For the text-containing cell, return its midpoint in (x, y) coordinate format. 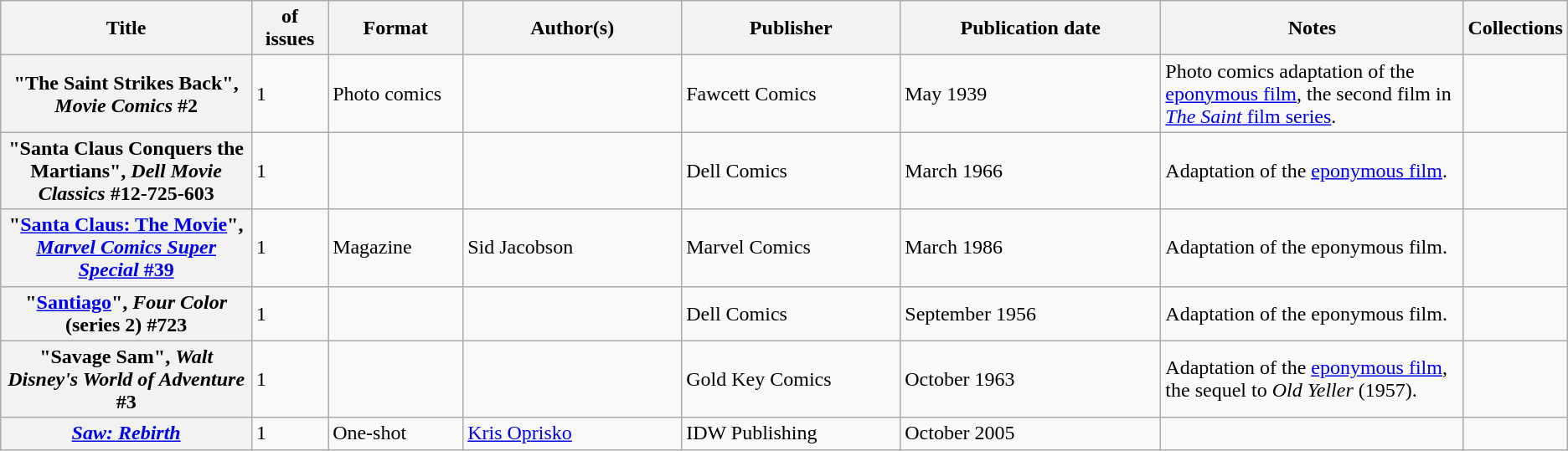
Magazine (395, 248)
Kris Oprisko (573, 433)
Notes (1312, 28)
"Santiago", Four Color (series 2) #723 (126, 313)
September 1956 (1030, 313)
March 1986 (1030, 248)
May 1939 (1030, 94)
Sid Jacobson (573, 248)
Saw: Rebirth (126, 433)
Format (395, 28)
"Savage Sam", Walt Disney's World of Adventure #3 (126, 379)
October 2005 (1030, 433)
Adaptation of the eponymous film, the sequel to Old Yeller (1957). (1312, 379)
Publisher (791, 28)
Title (126, 28)
One-shot (395, 433)
Author(s) (573, 28)
Gold Key Comics (791, 379)
Marvel Comics (791, 248)
Publication date (1030, 28)
Photo comics (395, 94)
March 1966 (1030, 171)
of issues (290, 28)
October 1963 (1030, 379)
"Santa Claus: The Movie", Marvel Comics Super Special #39 (126, 248)
"The Saint Strikes Back", Movie Comics #2 (126, 94)
Fawcett Comics (791, 94)
"Santa Claus Conquers the Martians", Dell Movie Classics #12-725-603 (126, 171)
Photo comics adaptation of the eponymous film, the second film in The Saint film series. (1312, 94)
IDW Publishing (791, 433)
Collections (1515, 28)
